Locate the cell with the specified text and output its (X, Y) center coordinate. 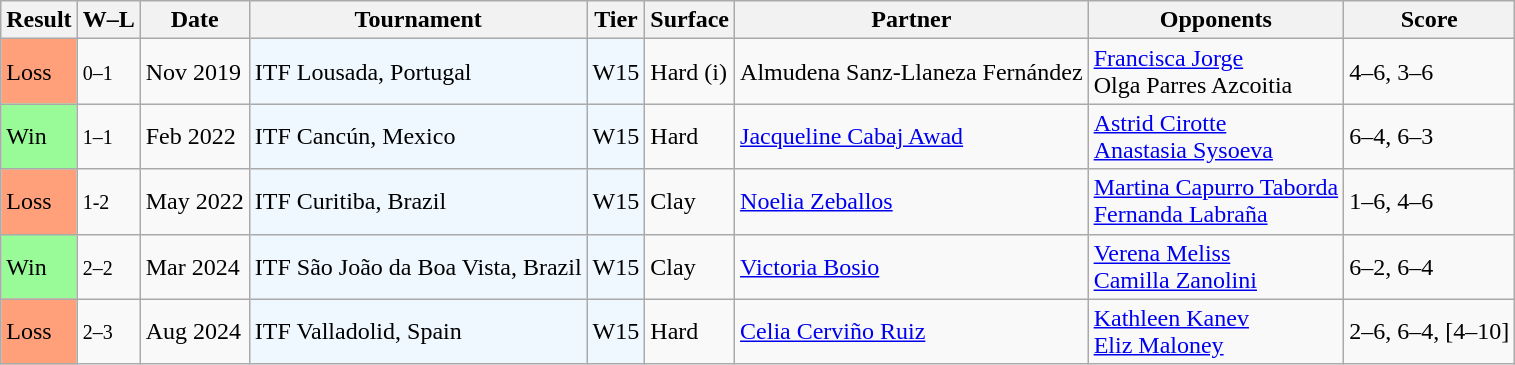
Hard (i) (690, 72)
2–6, 6–4, [4–10] (1430, 332)
4–6, 3–6 (1430, 72)
Astrid Cirotte Anastasia Sysoeva (1216, 136)
ITF Curitiba, Brazil (418, 202)
0–1 (108, 72)
W–L (108, 20)
Date (194, 20)
Feb 2022 (194, 136)
ITF São João da Boa Vista, Brazil (418, 266)
Result (39, 20)
May 2022 (194, 202)
1–6, 4–6 (1430, 202)
ITF Valladolid, Spain (418, 332)
Surface (690, 20)
Francisca Jorge Olga Parres Azcoitia (1216, 72)
2–3 (108, 332)
Noelia Zeballos (912, 202)
Tier (616, 20)
1–1 (108, 136)
ITF Lousada, Portugal (418, 72)
1-2 (108, 202)
Verena Meliss Camilla Zanolini (1216, 266)
ITF Cancún, Mexico (418, 136)
Jacqueline Cabaj Awad (912, 136)
6–4, 6–3 (1430, 136)
Kathleen Kanev Eliz Maloney (1216, 332)
Partner (912, 20)
2–2 (108, 266)
Nov 2019 (194, 72)
Aug 2024 (194, 332)
Celia Cerviño Ruiz (912, 332)
Martina Capurro Taborda Fernanda Labraña (1216, 202)
Almudena Sanz-Llaneza Fernández (912, 72)
Tournament (418, 20)
Victoria Bosio (912, 266)
Mar 2024 (194, 266)
Opponents (1216, 20)
Score (1430, 20)
6–2, 6–4 (1430, 266)
